Capture the cell that displays the provided text and extract its (X, Y) central coordinate. 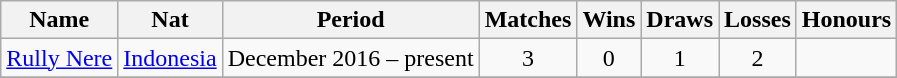
Rully Nere (60, 58)
Honours (846, 20)
Wins (609, 20)
Period (350, 20)
3 (528, 58)
Losses (758, 20)
1 (680, 58)
2 (758, 58)
0 (609, 58)
Draws (680, 20)
Nat (170, 20)
Name (60, 20)
December 2016 – present (350, 58)
Matches (528, 20)
Indonesia (170, 58)
